Determine the [X, Y] coordinate at the center of the cell enclosing the given text.  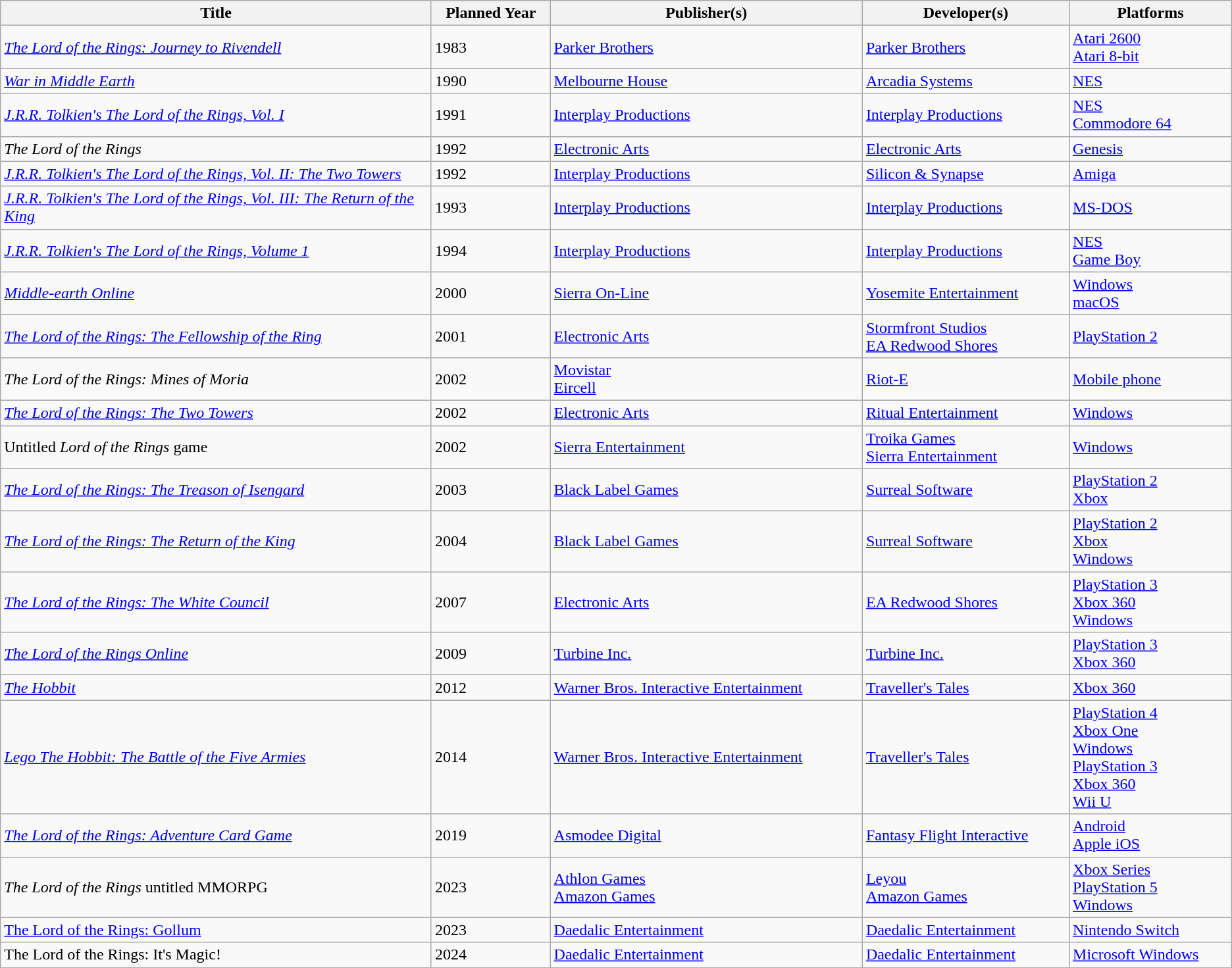
Sierra Entertainment [706, 446]
Riot-E [965, 379]
NES [1150, 81]
MovistarEircell [706, 379]
PlayStation 2 [1150, 336]
Publisher(s) [706, 13]
MS-DOS [1150, 208]
Lego The Hobbit: The Battle of the Five Armies [216, 757]
LeyouAmazon Games [965, 887]
Stormfront StudiosEA Redwood Shores [965, 336]
1990 [491, 81]
The Lord of the Rings: The Fellowship of the Ring [216, 336]
Title [216, 13]
The Lord of the Rings: The Return of the King [216, 542]
Asmodee Digital [706, 836]
PlayStation 3Xbox 360Windows [1150, 602]
Middle-earth Online [216, 293]
Developer(s) [965, 13]
The Lord of the Rings: Adventure Card Game [216, 836]
Untitled Lord of the Rings game [216, 446]
1991 [491, 115]
The Lord of the Rings: The Two Towers [216, 413]
Sierra On-Line [706, 293]
Atari 2600Atari 8-bit [1150, 47]
Fantasy Flight Interactive [965, 836]
The Lord of the Rings: Journey to Rivendell [216, 47]
EA Redwood Shores [965, 602]
Yosemite Entertainment [965, 293]
2001 [491, 336]
The Lord of the Rings Online [216, 654]
1983 [491, 47]
The Lord of the Rings [216, 149]
Silicon & Synapse [965, 174]
NESGame Boy [1150, 250]
The Lord of the Rings untitled MMORPG [216, 887]
The Lord of the Rings: It's Magic! [216, 955]
2009 [491, 654]
The Lord of the Rings: The White Council [216, 602]
Mobile phone [1150, 379]
Xbox 360 [1150, 688]
2019 [491, 836]
Amiga [1150, 174]
PlayStation 3Xbox 360 [1150, 654]
2000 [491, 293]
2003 [491, 490]
Microsoft Windows [1150, 955]
AndroidApple iOS [1150, 836]
2004 [491, 542]
PlayStation 2XboxWindows [1150, 542]
NESCommodore 64 [1150, 115]
Nintendo Switch [1150, 930]
2007 [491, 602]
Athlon GamesAmazon Games [706, 887]
Planned Year [491, 13]
PlayStation 4Xbox OneWindowsPlayStation 3Xbox 360Wii U [1150, 757]
1994 [491, 250]
2012 [491, 688]
J.R.R. Tolkien's The Lord of the Rings, Volume 1 [216, 250]
Genesis [1150, 149]
J.R.R. Tolkien's The Lord of the Rings, Vol. III: The Return of the King [216, 208]
WindowsmacOS [1150, 293]
Troika GamesSierra Entertainment [965, 446]
Platforms [1150, 13]
Arcadia Systems [965, 81]
Melbourne House [706, 81]
J.R.R. Tolkien's The Lord of the Rings, Vol. I [216, 115]
2014 [491, 757]
The Hobbit [216, 688]
1993 [491, 208]
Xbox SeriesPlayStation 5Windows [1150, 887]
2024 [491, 955]
The Lord of the Rings: Gollum [216, 930]
PlayStation 2Xbox [1150, 490]
War in Middle Earth [216, 81]
The Lord of the Rings: The Treason of Isengard [216, 490]
The Lord of the Rings: Mines of Moria [216, 379]
Ritual Entertainment [965, 413]
J.R.R. Tolkien's The Lord of the Rings, Vol. II: The Two Towers [216, 174]
